Detect which cell encompasses the target text, then output its [x, y] center coordinate. 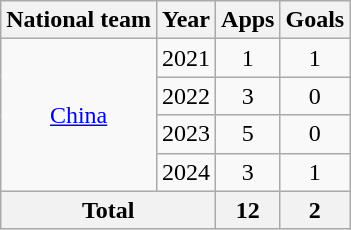
Apps [248, 20]
China [79, 115]
5 [248, 134]
Total [108, 210]
2022 [186, 96]
Year [186, 20]
2023 [186, 134]
2021 [186, 58]
Goals [315, 20]
12 [248, 210]
2 [315, 210]
National team [79, 20]
2024 [186, 172]
